Search for the cell housing the specified text and yield its [X, Y] center coordinate. 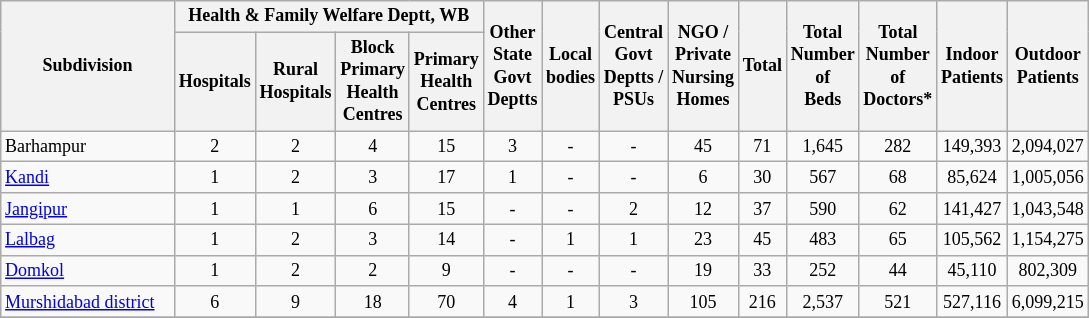
252 [822, 270]
23 [704, 240]
12 [704, 208]
Localbodies [571, 66]
1,154,275 [1048, 240]
65 [898, 240]
70 [446, 302]
OtherStateGovtDeptts [512, 66]
521 [898, 302]
17 [446, 178]
Barhampur [88, 146]
44 [898, 270]
14 [446, 240]
62 [898, 208]
33 [762, 270]
1,645 [822, 146]
37 [762, 208]
1,043,548 [1048, 208]
Domkol [88, 270]
590 [822, 208]
TotalNumberofBeds [822, 66]
105 [704, 302]
527,116 [972, 302]
2,537 [822, 302]
85,624 [972, 178]
Hospitals [214, 82]
30 [762, 178]
18 [373, 302]
6,099,215 [1048, 302]
71 [762, 146]
2,094,027 [1048, 146]
BlockPrimaryHealthCentres [373, 82]
19 [704, 270]
Kandi [88, 178]
216 [762, 302]
802,309 [1048, 270]
CentralGovtDeptts /PSUs [633, 66]
Health & Family Welfare Deptt, WB [328, 16]
OutdoorPatients [1048, 66]
567 [822, 178]
68 [898, 178]
483 [822, 240]
IndoorPatients [972, 66]
Subdivision [88, 66]
282 [898, 146]
Murshidabad district [88, 302]
NGO /PrivateNursingHomes [704, 66]
105,562 [972, 240]
1,005,056 [1048, 178]
45,110 [972, 270]
141,427 [972, 208]
Total [762, 66]
RuralHospitals [296, 82]
PrimaryHealthCentres [446, 82]
TotalNumberofDoctors* [898, 66]
Jangipur [88, 208]
149,393 [972, 146]
Lalbag [88, 240]
